For the text-containing cell, return its midpoint in [X, Y] coordinate format. 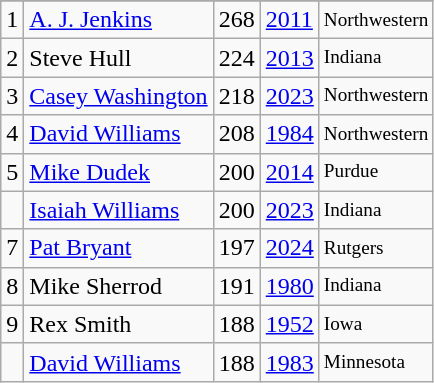
Mike Sherrod [118, 286]
Steve Hull [118, 58]
2024 [290, 248]
Isaiah Williams [118, 210]
1 [12, 20]
Pat Bryant [118, 248]
208 [236, 134]
2014 [290, 172]
A. J. Jenkins [118, 20]
218 [236, 96]
268 [236, 20]
8 [12, 286]
Rutgers [376, 248]
2 [12, 58]
Purdue [376, 172]
Mike Dudek [118, 172]
224 [236, 58]
Casey Washington [118, 96]
4 [12, 134]
2013 [290, 58]
Minnesota [376, 362]
197 [236, 248]
2011 [290, 20]
1984 [290, 134]
Rex Smith [118, 324]
191 [236, 286]
7 [12, 248]
5 [12, 172]
1952 [290, 324]
9 [12, 324]
1980 [290, 286]
Iowa [376, 324]
3 [12, 96]
1983 [290, 362]
